Return (x, y) of the center of cell containing provided text 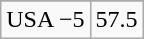
USA −5 (46, 20)
57.5 (116, 20)
